Determine the (x, y) coordinate at the center of the cell enclosing the given text.  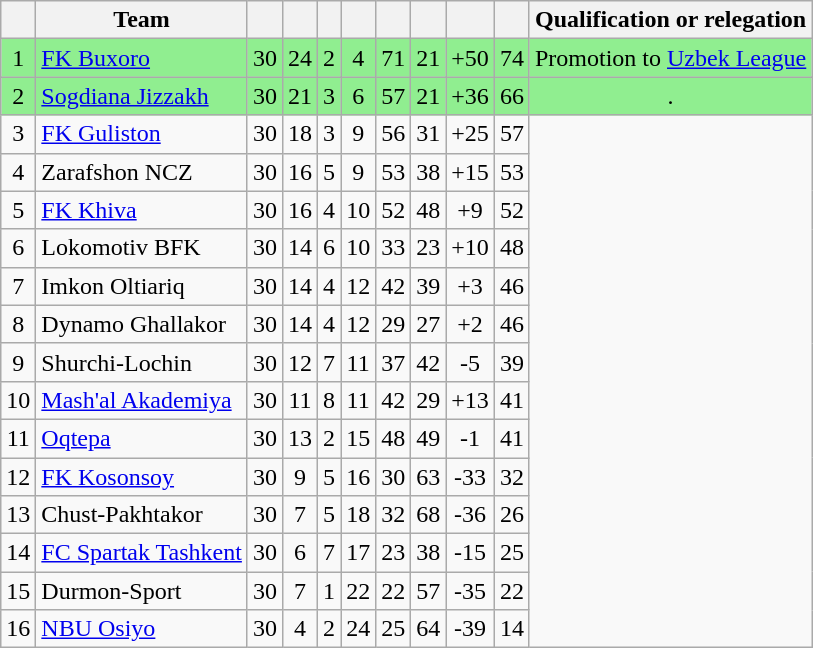
Dynamo Ghallakor (142, 324)
64 (428, 629)
Team (142, 20)
-33 (470, 477)
. (670, 96)
+3 (470, 286)
+50 (470, 58)
+36 (470, 96)
33 (394, 248)
74 (512, 58)
-35 (470, 591)
26 (512, 515)
Oqtepa (142, 438)
63 (428, 477)
Chust-Pakhtakor (142, 515)
FK Guliston (142, 134)
Mash'al Akademiya (142, 400)
-39 (470, 629)
Durmon-Sport (142, 591)
Promotion to Uzbek League (670, 58)
Zarafshon NCZ (142, 172)
FK Kosonsoy (142, 477)
+10 (470, 248)
56 (394, 134)
27 (428, 324)
Imkon Oltiariq (142, 286)
FK Buxoro (142, 58)
-36 (470, 515)
-1 (470, 438)
17 (358, 553)
Lokomotiv BFK (142, 248)
FC Spartak Tashkent (142, 553)
+13 (470, 400)
-15 (470, 553)
-5 (470, 362)
31 (428, 134)
+15 (470, 172)
37 (394, 362)
FK Khiva (142, 210)
Sogdiana Jizzakh (142, 96)
49 (428, 438)
NBU Osiyo (142, 629)
68 (428, 515)
+25 (470, 134)
Qualification or relegation (670, 20)
71 (394, 58)
+9 (470, 210)
Shurchi-Lochin (142, 362)
66 (512, 96)
+2 (470, 324)
